Provide the (x, y) coordinate of the cell's center where the given text is located.  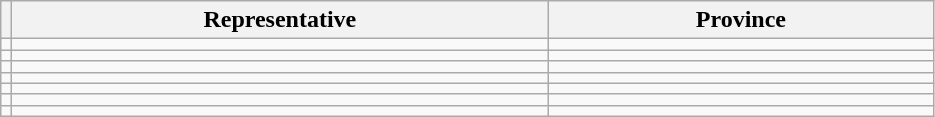
Province (741, 20)
Representative (280, 20)
